Find where the given text appears and provide that cell's center as [x, y] coordinate. 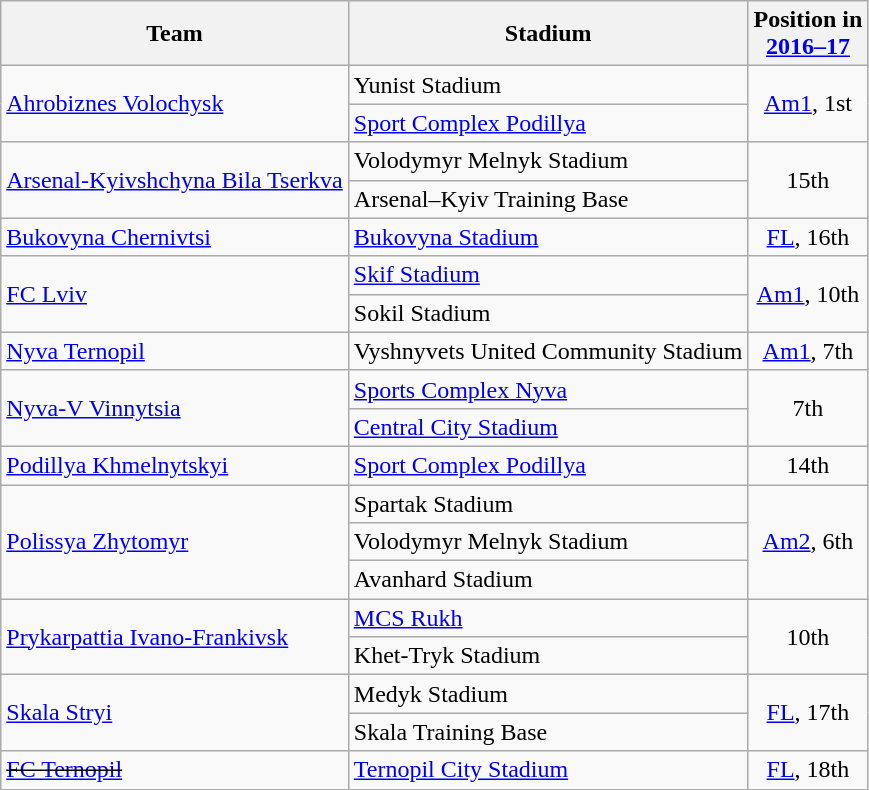
Bukovyna Stadium [548, 237]
Skala Stryi [175, 713]
Sports Complex Nyva [548, 389]
Nyva Ternopil [175, 351]
MCS Rukh [548, 618]
Podillya Khmelnytskyi [175, 465]
Am1, 7th [808, 351]
7th [808, 408]
Position in2016–17 [808, 34]
Khet-Tryk Stadium [548, 656]
Arsenal–Kyiv Training Base [548, 199]
Prykarpattia Ivano-Frankivsk [175, 637]
FL, 18th [808, 770]
Am1, 1st [808, 104]
Medyk Stadium [548, 694]
FC Lviv [175, 294]
Ternopil City Stadium [548, 770]
Sokil Stadium [548, 313]
Central City Stadium [548, 427]
14th [808, 465]
FC Ternopil [175, 770]
Ahrobiznes Volochysk [175, 104]
Arsenal-Kyivshchyna Bila Tserkva [175, 180]
Am1, 10th [808, 294]
Bukovyna Chernivtsi [175, 237]
10th [808, 637]
Team [175, 34]
Nyva-V Vinnytsia [175, 408]
Stadium [548, 34]
FL, 17th [808, 713]
Skala Training Base [548, 732]
Am2, 6th [808, 541]
Yunist Stadium [548, 85]
Avanhard Stadium [548, 580]
Polissya Zhytomyr [175, 541]
Spartak Stadium [548, 503]
FL, 16th [808, 237]
Skif Stadium [548, 275]
15th [808, 180]
Vyshnyvets United Community Stadium [548, 351]
